From the cell containing the given text, extract its center point as (x, y) coordinate. 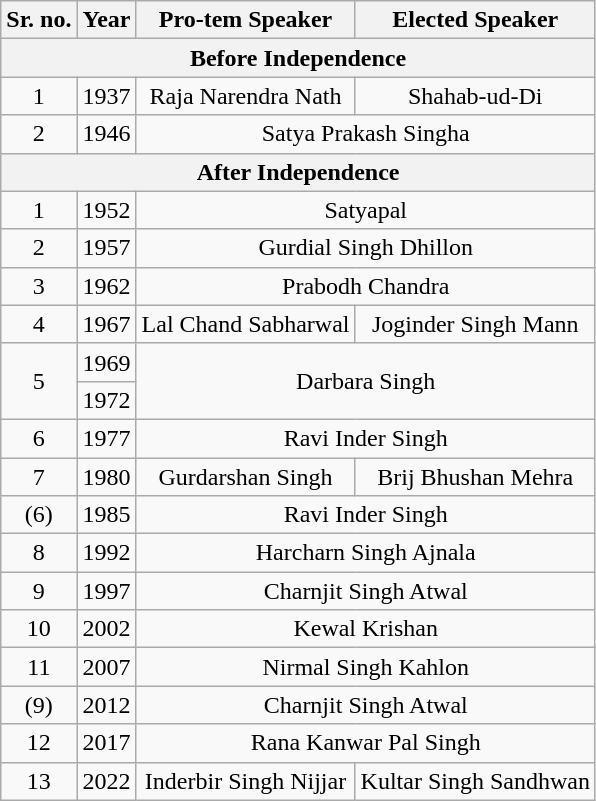
10 (39, 629)
1985 (106, 515)
2022 (106, 781)
9 (39, 591)
1980 (106, 477)
Prabodh Chandra (366, 286)
Darbara Singh (366, 381)
Satya Prakash Singha (366, 134)
2012 (106, 705)
13 (39, 781)
(6) (39, 515)
5 (39, 381)
1992 (106, 553)
Rana Kanwar Pal Singh (366, 743)
(9) (39, 705)
2007 (106, 667)
1946 (106, 134)
1957 (106, 248)
7 (39, 477)
3 (39, 286)
Kewal Krishan (366, 629)
Year (106, 20)
Sr. no. (39, 20)
Brij Bhushan Mehra (475, 477)
Pro-tem Speaker (246, 20)
6 (39, 438)
Shahab-ud-Di (475, 96)
1977 (106, 438)
1969 (106, 362)
4 (39, 324)
Nirmal Singh Kahlon (366, 667)
After Independence (298, 172)
8 (39, 553)
2002 (106, 629)
12 (39, 743)
Inderbir Singh Nijjar (246, 781)
Kultar Singh Sandhwan (475, 781)
1962 (106, 286)
Lal Chand Sabharwal (246, 324)
1972 (106, 400)
1997 (106, 591)
11 (39, 667)
Before Independence (298, 58)
Joginder Singh Mann (475, 324)
1937 (106, 96)
Harcharn Singh Ajnala (366, 553)
Gurdarshan Singh (246, 477)
Satyapal (366, 210)
Elected Speaker (475, 20)
Gurdial Singh Dhillon (366, 248)
Raja Narendra Nath (246, 96)
1967 (106, 324)
1952 (106, 210)
2017 (106, 743)
